Extract the [X, Y] coordinate from the center of the cell holding the provided text.  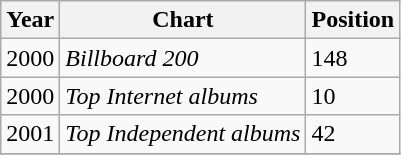
Year [30, 20]
Billboard 200 [183, 58]
2001 [30, 134]
148 [353, 58]
42 [353, 134]
Chart [183, 20]
Top Internet albums [183, 96]
Position [353, 20]
10 [353, 96]
Top Independent albums [183, 134]
